Identify which cell holds the provided text, then report its (x, y) central coordinate. 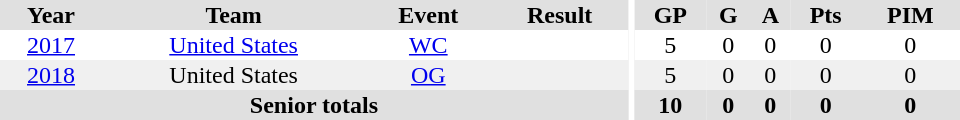
OG (428, 75)
2017 (51, 45)
Year (51, 15)
A (770, 15)
Pts (826, 15)
Senior totals (314, 105)
GP (670, 15)
Result (560, 15)
2018 (51, 75)
Team (234, 15)
PIM (910, 15)
Event (428, 15)
G (728, 15)
WC (428, 45)
10 (670, 105)
